Provide the [x, y] coordinate of the cell's center where the given text is located.  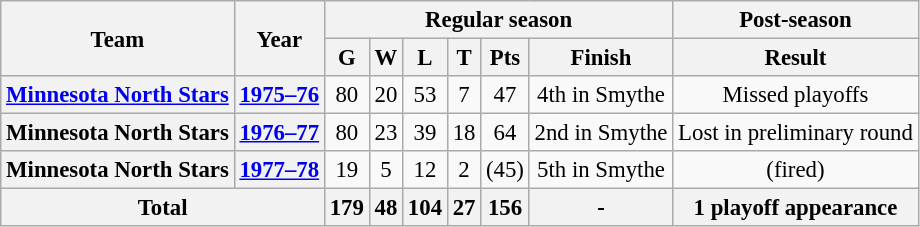
48 [386, 208]
(fired) [796, 170]
Year [279, 38]
64 [506, 133]
2nd in Smythe [601, 133]
Regular season [498, 20]
4th in Smythe [601, 95]
Pts [506, 58]
Total [163, 208]
39 [426, 133]
104 [426, 208]
1 playoff appearance [796, 208]
23 [386, 133]
Post-season [796, 20]
Missed playoffs [796, 95]
1977–78 [279, 170]
1976–77 [279, 133]
Team [118, 38]
1975–76 [279, 95]
20 [386, 95]
T [464, 58]
W [386, 58]
- [601, 208]
18 [464, 133]
179 [346, 208]
47 [506, 95]
19 [346, 170]
(45) [506, 170]
G [346, 58]
2 [464, 170]
5 [386, 170]
L [426, 58]
Lost in preliminary round [796, 133]
7 [464, 95]
27 [464, 208]
Finish [601, 58]
12 [426, 170]
53 [426, 95]
156 [506, 208]
5th in Smythe [601, 170]
Result [796, 58]
